Scan for the cell matching the given text and deliver its [X, Y] coordinate at center. 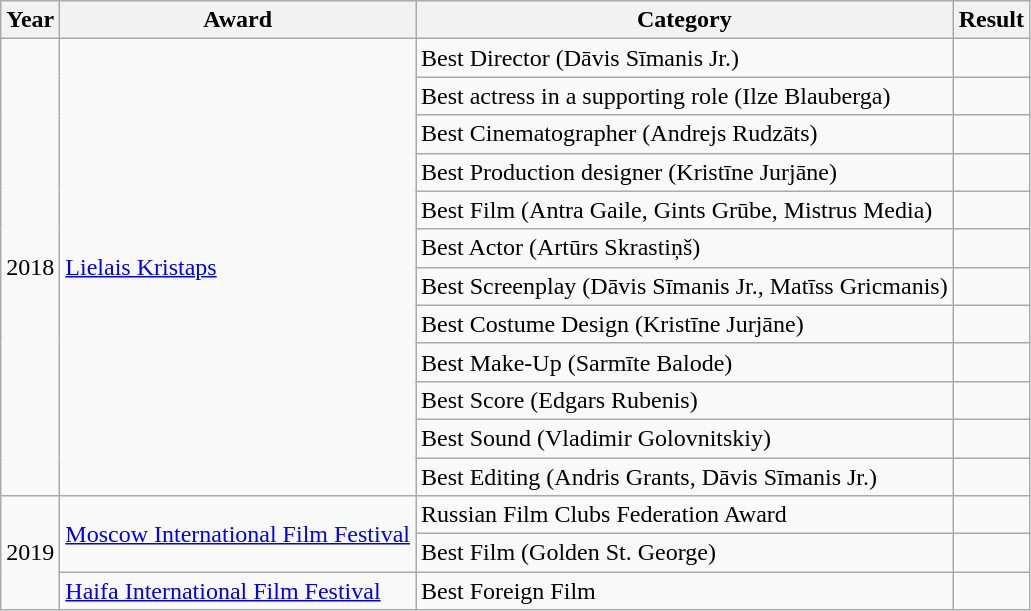
Best Film (Golden St. George) [685, 553]
Haifa International Film Festival [238, 591]
Best Actor (Artūrs Skrastiņš) [685, 248]
Russian Film Clubs Federation Award [685, 515]
Best Production designer (Kristīne Jurjāne) [685, 172]
Best Cinematographer (Andrejs Rudzāts) [685, 134]
Best Film (Antra Gaile, Gints Grūbe, Mistrus Media) [685, 210]
Award [238, 20]
Moscow International Film Festival [238, 534]
Best Director (Dāvis Sīmanis Jr.) [685, 58]
Best Make-Up (Sarmīte Balode) [685, 362]
Best Screenplay (Dāvis Sīmanis Jr., Matīss Gricmanis) [685, 286]
Result [991, 20]
Best Editing (Andris Grants, Dāvis Sīmanis Jr.) [685, 477]
Best Foreign Film [685, 591]
Category [685, 20]
Best Score (Edgars Rubenis) [685, 400]
Best actress in a supporting role (Ilze Blauberga) [685, 96]
Year [30, 20]
2018 [30, 268]
Best Sound (Vladimir Golovnitskiy) [685, 438]
2019 [30, 553]
Best Costume Design (Kristīne Jurjāne) [685, 324]
Lielais Kristaps [238, 268]
